Return [x, y] of the center of cell containing provided text 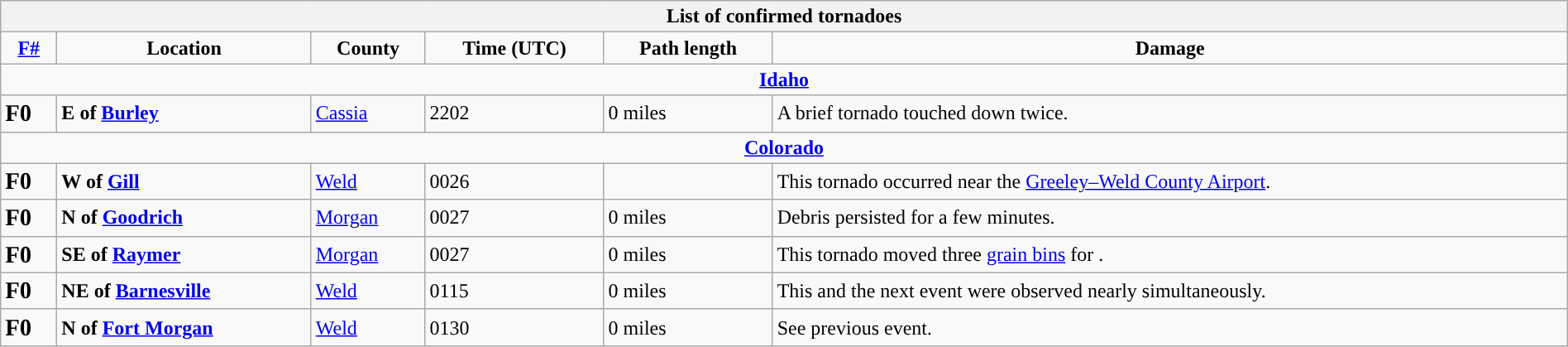
This and the next event were observed nearly simultaneously. [1169, 291]
Cassia [368, 113]
This tornado occurred near the Greeley–Weld County Airport. [1169, 181]
2202 [514, 113]
Time (UTC) [514, 48]
SE of Raymer [184, 254]
W of Gill [184, 181]
Colorado [784, 147]
A brief tornado touched down twice. [1169, 113]
0115 [514, 291]
Path length [688, 48]
Debris persisted for a few minutes. [1169, 218]
0026 [514, 181]
See previous event. [1169, 327]
County [368, 48]
List of confirmed tornadoes [784, 17]
N of Fort Morgan [184, 327]
Location [184, 48]
Damage [1169, 48]
Idaho [784, 80]
E of Burley [184, 113]
F# [29, 48]
N of Goodrich [184, 218]
This tornado moved three grain bins for . [1169, 254]
NE of Barnesville [184, 291]
0130 [514, 327]
